Provide the (X, Y) coordinate of the cell's center where the given text is located.  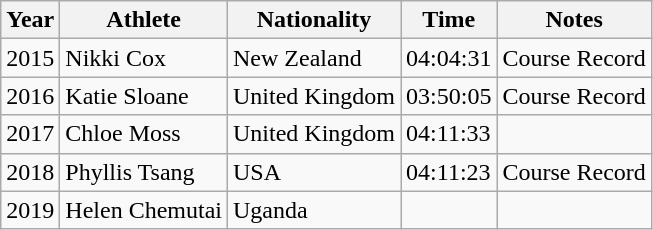
2017 (30, 134)
Athlete (144, 20)
2018 (30, 172)
2019 (30, 210)
Time (449, 20)
2015 (30, 58)
Katie Sloane (144, 96)
USA (314, 172)
04:04:31 (449, 58)
Year (30, 20)
04:11:33 (449, 134)
Nikki Cox (144, 58)
Phyllis Tsang (144, 172)
2016 (30, 96)
03:50:05 (449, 96)
Nationality (314, 20)
Chloe Moss (144, 134)
Helen Chemutai (144, 210)
Notes (574, 20)
New Zealand (314, 58)
04:11:23 (449, 172)
Uganda (314, 210)
